Determine the [x, y] coordinate at the center of the cell enclosing the given text.  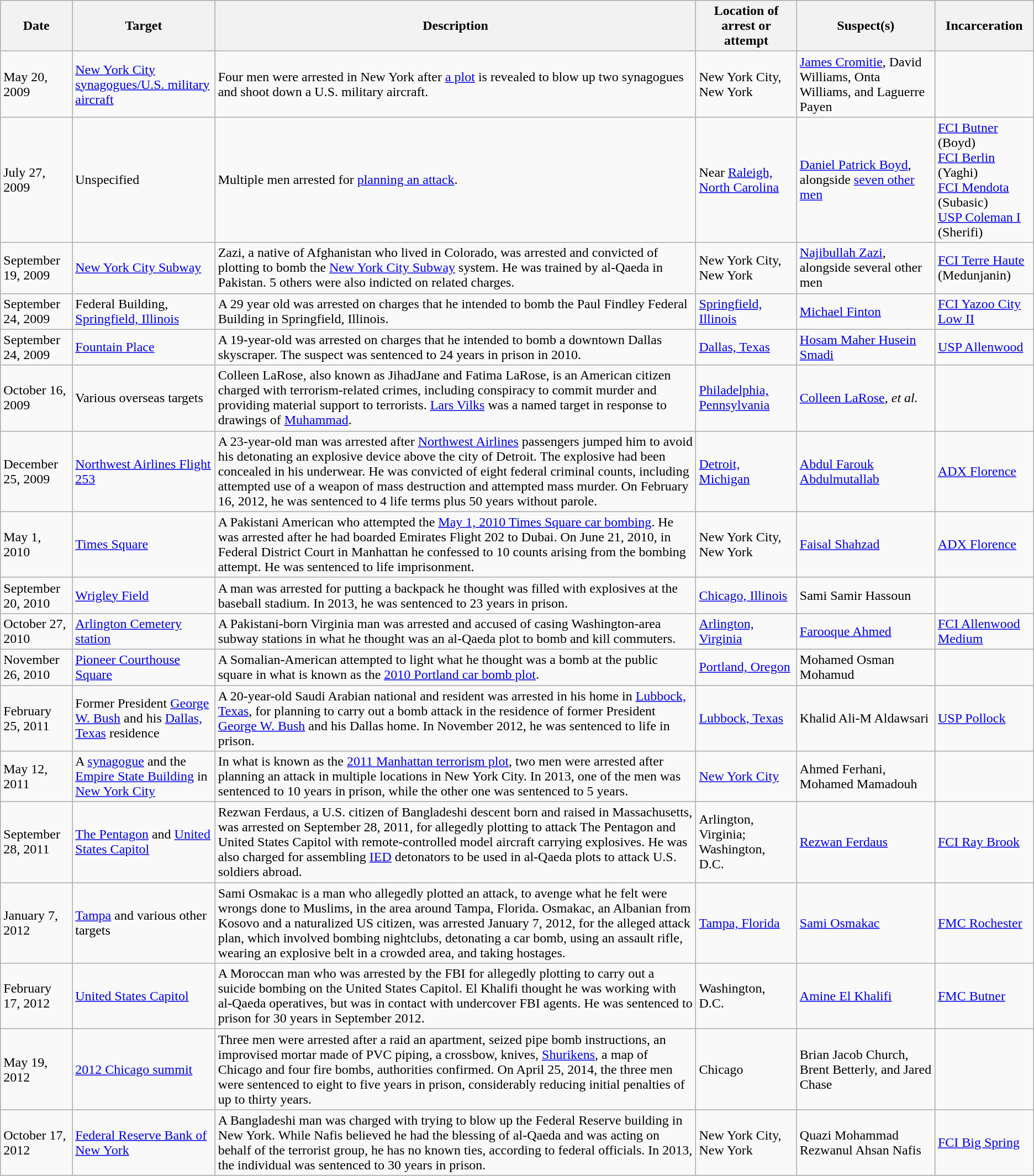
Unspecified [144, 180]
Hosam Maher Husein Smadi [866, 347]
September 19, 2009 [36, 268]
July 27, 2009 [36, 180]
Federal Building, Springfield, Illinois [144, 312]
Various overseas targets [144, 398]
New York City synagogues/U.S. military aircraft [144, 84]
Four men were arrested in New York after a plot is revealed to blow up two synagogues and shoot down a U.S. military aircraft. [455, 84]
Multiple men arrested for planning an attack. [455, 180]
February 17, 2012 [36, 996]
Arlington, Virginia [746, 631]
Brian Jacob Church, Brent Betterly, and Jared Chase [866, 1069]
October 16, 2009 [36, 398]
Quazi Mohammad Rezwanul Ahsan Nafis [866, 1142]
May 19, 2012 [36, 1069]
Washington, D.C. [746, 996]
FCI Ray Brook [984, 842]
Former President George W. Bush and his Dallas, Texas residence [144, 718]
New York City [746, 777]
FCI Terre Haute (Medunjanin) [984, 268]
Daniel Patrick Boyd, alongside seven other men [866, 180]
Tampa, Florida [746, 923]
Michael Finton [866, 312]
Sami Osmakac [866, 923]
Pioneer Courthouse Square [144, 667]
Colleen LaRose, et al. [866, 398]
November 26, 2010 [36, 667]
Arlington Cemetery station [144, 631]
October 27, 2010 [36, 631]
James Cromitie, David Williams, Onta Williams, and Laguerre Payen [866, 84]
October 17, 2012 [36, 1142]
January 7, 2012 [36, 923]
2012 Chicago summit [144, 1069]
Farooque Ahmed [866, 631]
USP Allenwood [984, 347]
FCI Big Spring [984, 1142]
Ahmed Ferhani, Mohamed Mamadouh [866, 777]
A 29 year old was arrested on charges that he intended to bomb the Paul Findley Federal Building in Springfield, Illinois. [455, 312]
A Somalian-American attempted to light what he thought was a bomb at the public square in what is known as the 2010 Portland car bomb plot. [455, 667]
May 20, 2009 [36, 84]
Springfield, Illinois [746, 312]
May 1, 2010 [36, 545]
May 12, 2011 [36, 777]
Times Square [144, 545]
Date [36, 26]
December 25, 2009 [36, 471]
New York City Subway [144, 268]
Target [144, 26]
FMC Butner [984, 996]
Portland, Oregon [746, 667]
Wrigley Field [144, 595]
Description [455, 26]
A 19-year-old was arrested on charges that he intended to bomb a downtown Dallas skyscraper. The suspect was sentenced to 24 years in prison in 2010. [455, 347]
Northwest Airlines Flight 253 [144, 471]
Amine El Khalifi [866, 996]
FCI Butner (Boyd)FCI Berlin (Yaghi)FCI Mendota (Subasic)USP Coleman I (Sherifi) [984, 180]
September 28, 2011 [36, 842]
Tampa and various other targets [144, 923]
Mohamed Osman Mohamud [866, 667]
FCI Allenwood Medium [984, 631]
Federal Reserve Bank of New York [144, 1142]
USP Pollock [984, 718]
February 25, 2011 [36, 718]
A synagogue and the Empire State Building in New York City [144, 777]
United States Capitol [144, 996]
The Pentagon and United States Capitol [144, 842]
Dallas, Texas [746, 347]
Faisal Shahzad [866, 545]
FCI Yazoo City Low II [984, 312]
Fountain Place [144, 347]
Incarceration [984, 26]
Near Raleigh, North Carolina [746, 180]
Detroit, Michigan [746, 471]
FMC Rochester [984, 923]
Arlington, Virginia; Washington, D.C. [746, 842]
Abdul Farouk Abdulmutallab [866, 471]
Najibullah Zazi, alongside several other men [866, 268]
Location of arrest or attempt [746, 26]
Khalid Ali-M Aldawsari [866, 718]
September 20, 2010 [36, 595]
Lubbock, Texas [746, 718]
Chicago [746, 1069]
Suspect(s) [866, 26]
Rezwan Ferdaus [866, 842]
Sami Samir Hassoun [866, 595]
Philadelphia, Pennsylvania [746, 398]
Chicago, Illinois [746, 595]
